Find where the given text appears and provide that cell's center as (X, Y) coordinate. 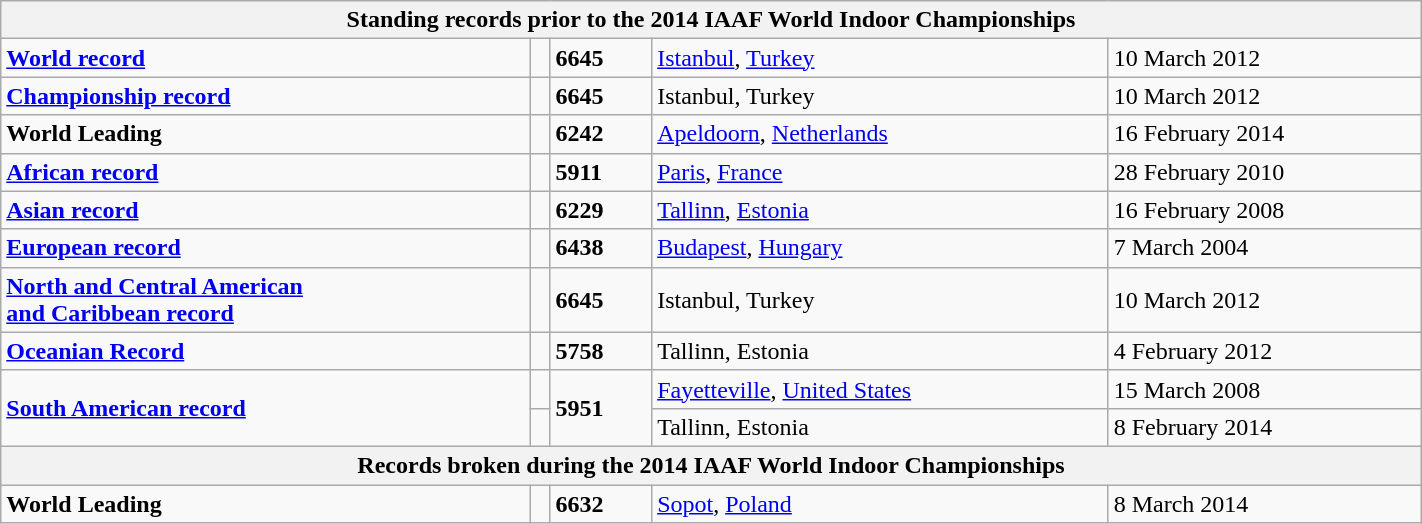
4 February 2012 (1264, 351)
Paris, France (880, 172)
5951 (601, 408)
16 February 2008 (1264, 210)
World record (266, 58)
European record (266, 248)
African record (266, 172)
6229 (601, 210)
Oceanian Record (266, 351)
7 March 2004 (1264, 248)
6242 (601, 134)
6438 (601, 248)
16 February 2014 (1264, 134)
Budapest, Hungary (880, 248)
5911 (601, 172)
Records broken during the 2014 IAAF World Indoor Championships (711, 465)
8 March 2014 (1264, 503)
Standing records prior to the 2014 IAAF World Indoor Championships (711, 20)
North and Central American and Caribbean record (266, 300)
6632 (601, 503)
28 February 2010 (1264, 172)
Championship record (266, 96)
5758 (601, 351)
8 February 2014 (1264, 427)
Apeldoorn, Netherlands (880, 134)
Sopot, Poland (880, 503)
South American record (266, 408)
Asian record (266, 210)
Fayetteville, United States (880, 389)
15 March 2008 (1264, 389)
